For the text-containing cell, return its midpoint in [x, y] coordinate format. 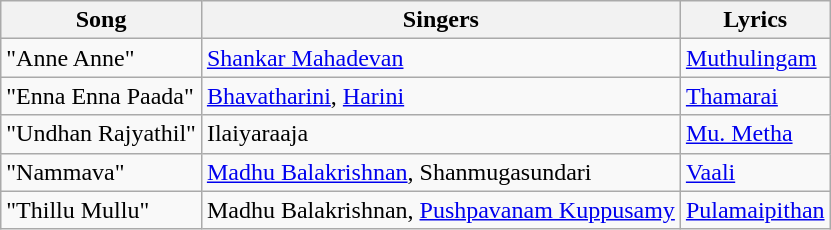
Vaali [755, 172]
Shankar Mahadevan [440, 58]
Ilaiyaraaja [440, 134]
Lyrics [755, 20]
Mu. Metha [755, 134]
"Enna Enna Paada" [102, 96]
Madhu Balakrishnan, Shanmugasundari [440, 172]
"Nammava" [102, 172]
Bhavatharini, Harini [440, 96]
Muthulingam [755, 58]
Singers [440, 20]
Song [102, 20]
Thamarai [755, 96]
"Anne Anne" [102, 58]
Madhu Balakrishnan, Pushpavanam Kuppusamy [440, 210]
"Thillu Mullu" [102, 210]
"Undhan Rajyathil" [102, 134]
Pulamaipithan [755, 210]
